Provide the (x, y) coordinate of the cell's center where the given text is located.  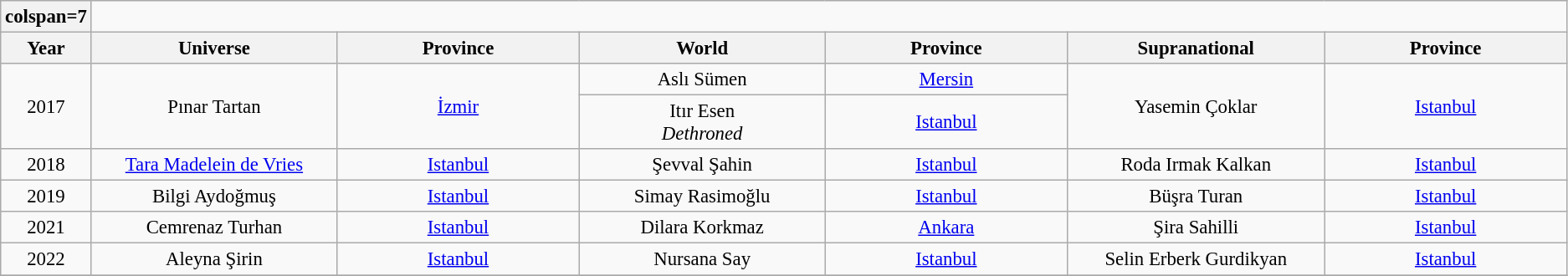
colspan=7 (46, 17)
Cemrenaz Turhan (214, 228)
Universe (214, 49)
2017 (46, 106)
2019 (46, 197)
Supranational (1196, 49)
World (702, 49)
Tara Madelein de Vries (214, 165)
Şira Sahilli (1196, 228)
Yasemin Çoklar (1196, 106)
2018 (46, 165)
Pınar Tartan (214, 106)
Ankara (946, 228)
Şevval Şahin (702, 165)
Roda Irmak Kalkan (1196, 165)
2021 (46, 228)
Bilgi Aydoğmuş (214, 197)
Nursana Say (702, 259)
Dilara Korkmaz (702, 228)
Itır EsenDethroned (702, 122)
Aleyna Şirin (214, 259)
Selin Erberk Gurdikyan (1196, 259)
Büşra Turan (1196, 197)
2022 (46, 259)
Mersin (946, 79)
Year (46, 49)
Aslı Sümen (702, 79)
Simay Rasimoğlu (702, 197)
İzmir (459, 106)
